Identify which cell holds the provided text, then report its (X, Y) central coordinate. 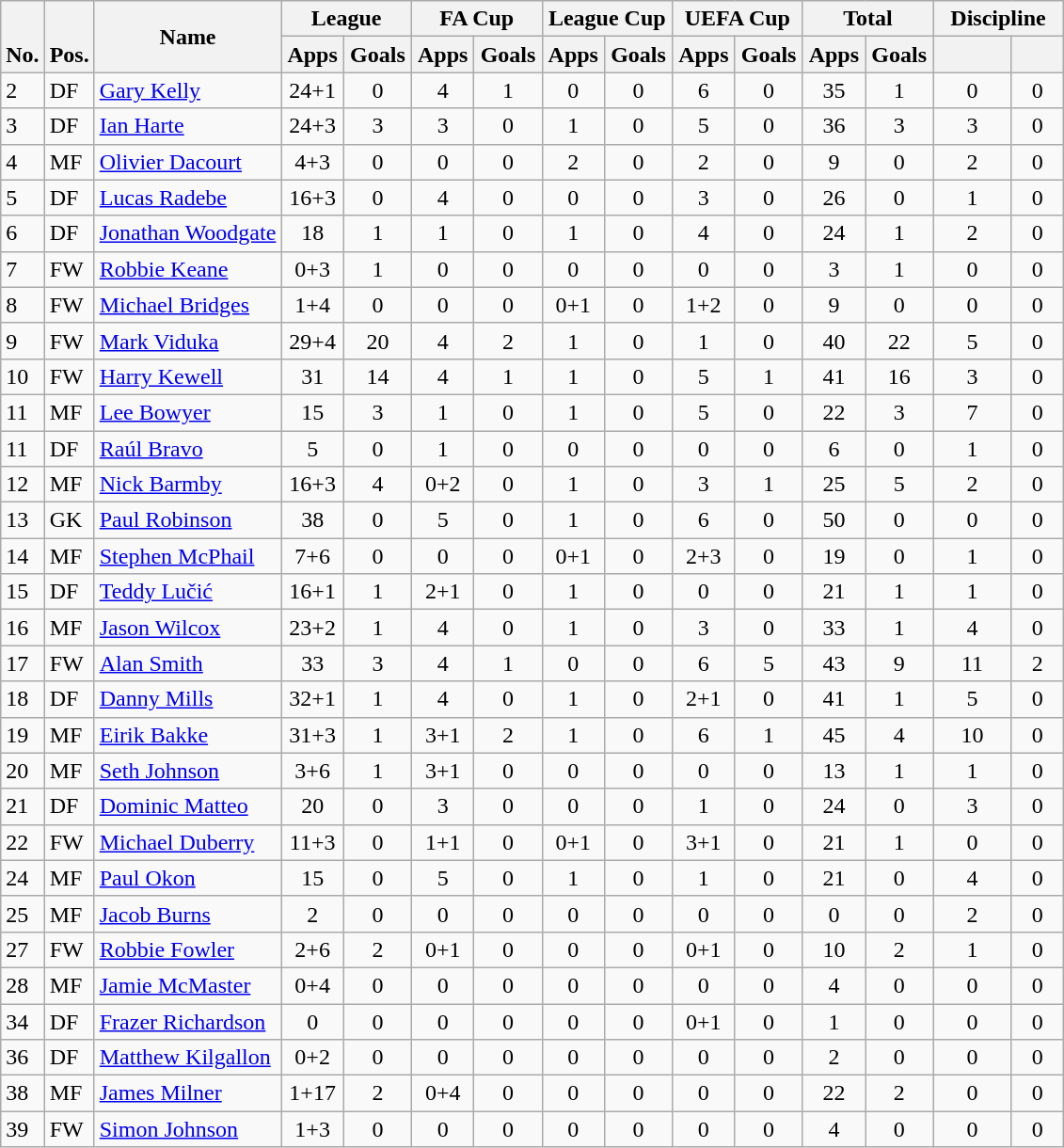
39 (23, 1129)
Raúl Bravo (188, 449)
Nick Barmby (188, 485)
Matthew Kilgallon (188, 1058)
1+1 (442, 842)
31+3 (312, 735)
Mark Viduka (188, 341)
8 (23, 305)
3+6 (312, 771)
Alan Smith (188, 663)
Robbie Keane (188, 269)
Jason Wilcox (188, 628)
Eirik Bakke (188, 735)
1+2 (704, 305)
16+1 (312, 592)
32+1 (312, 699)
45 (834, 735)
12 (23, 485)
Total (867, 19)
40 (834, 341)
Seth Johnson (188, 771)
Michael Bridges (188, 305)
League (346, 19)
35 (834, 90)
24+1 (312, 90)
Paul Robinson (188, 520)
GK (70, 520)
Simon Johnson (188, 1129)
Jonathan Woodgate (188, 233)
James Milner (188, 1093)
Pos. (70, 37)
Dominic Matteo (188, 806)
Harry Kewell (188, 376)
Frazer Richardson (188, 1021)
Paul Okon (188, 878)
Discipline (999, 19)
Danny Mills (188, 699)
0+3 (312, 269)
FA Cup (476, 19)
4+3 (312, 162)
28 (23, 985)
Michael Duberry (188, 842)
27 (23, 949)
Ian Harte (188, 126)
1+4 (312, 305)
29+4 (312, 341)
Lucas Radebe (188, 198)
Robbie Fowler (188, 949)
31 (312, 376)
Teddy Lučić (188, 592)
Jacob Burns (188, 914)
43 (834, 663)
No. (23, 37)
2+6 (312, 949)
26 (834, 198)
24+3 (312, 126)
34 (23, 1021)
1+3 (312, 1129)
Stephen McPhail (188, 556)
23+2 (312, 628)
7+6 (312, 556)
Name (188, 37)
11+3 (312, 842)
Gary Kelly (188, 90)
Lee Bowyer (188, 412)
17 (23, 663)
League Cup (608, 19)
2+3 (704, 556)
50 (834, 520)
Jamie McMaster (188, 985)
Olivier Dacourt (188, 162)
1+17 (312, 1093)
UEFA Cup (738, 19)
